Return [x, y] of the center of cell containing provided text 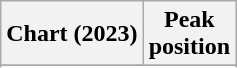
Peak position [189, 34]
Chart (2023) [72, 34]
